For the text-containing cell, return its midpoint in [X, Y] coordinate format. 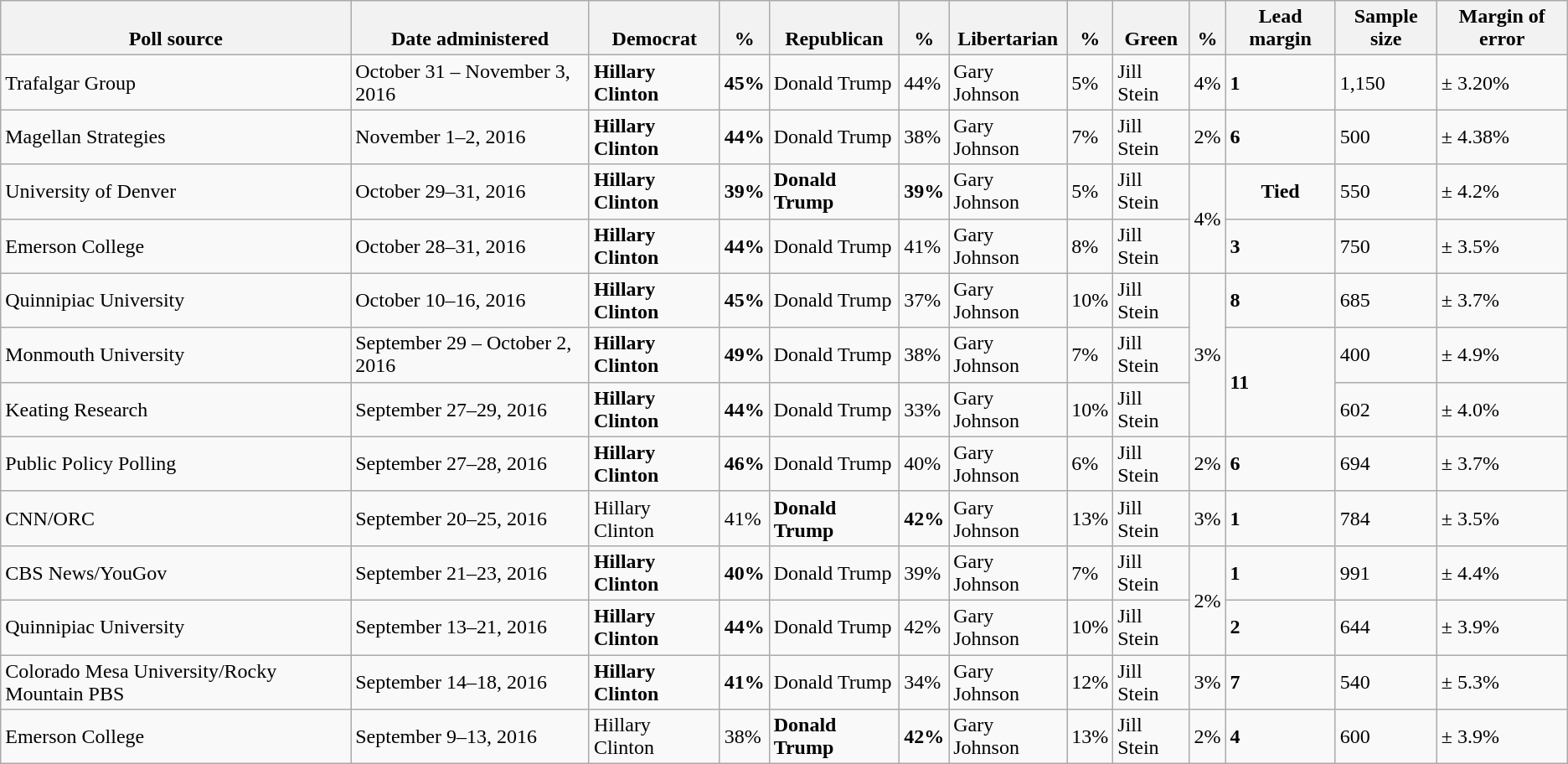
Libertarian [1008, 28]
Colorado Mesa University/Rocky Mountain PBS [176, 682]
October 28–31, 2016 [471, 246]
Trafalgar Group [176, 82]
± 5.3% [1502, 682]
540 [1385, 682]
Date administered [471, 28]
September 21–23, 2016 [471, 573]
September 29 – October 2, 2016 [471, 355]
Lead margin [1280, 28]
September 27–28, 2016 [471, 464]
750 [1385, 246]
3 [1280, 246]
991 [1385, 573]
34% [925, 682]
2 [1280, 627]
49% [744, 355]
Public Policy Polling [176, 464]
Republican [834, 28]
12% [1091, 682]
CBS News/YouGov [176, 573]
October 10–16, 2016 [471, 300]
CNN/ORC [176, 518]
± 4.2% [1502, 191]
± 4.0% [1502, 409]
October 29–31, 2016 [471, 191]
September 14–18, 2016 [471, 682]
Poll source [176, 28]
784 [1385, 518]
694 [1385, 464]
7 [1280, 682]
11 [1280, 382]
685 [1385, 300]
University of Denver [176, 191]
46% [744, 464]
September 13–21, 2016 [471, 627]
644 [1385, 627]
± 3.20% [1502, 82]
September 27–29, 2016 [471, 409]
8% [1091, 246]
± 4.4% [1502, 573]
1,150 [1385, 82]
400 [1385, 355]
Democrat [654, 28]
September 20–25, 2016 [471, 518]
± 4.38% [1502, 137]
September 9–13, 2016 [471, 737]
550 [1385, 191]
602 [1385, 409]
600 [1385, 737]
November 1–2, 2016 [471, 137]
8 [1280, 300]
Monmouth University [176, 355]
500 [1385, 137]
Magellan Strategies [176, 137]
6% [1091, 464]
4 [1280, 737]
Tied [1280, 191]
October 31 – November 3, 2016 [471, 82]
Keating Research [176, 409]
Green [1151, 28]
37% [925, 300]
± 4.9% [1502, 355]
Sample size [1385, 28]
33% [925, 409]
Margin of error [1502, 28]
